Locate the cell with the specified text and output its (x, y) center coordinate. 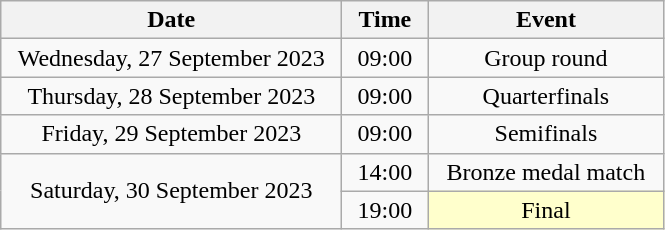
Wednesday, 27 September 2023 (172, 58)
Time (385, 20)
Bronze medal match (546, 172)
Group round (546, 58)
Semifinals (546, 134)
14:00 (385, 172)
Event (546, 20)
Final (546, 210)
Friday, 29 September 2023 (172, 134)
19:00 (385, 210)
Date (172, 20)
Saturday, 30 September 2023 (172, 191)
Thursday, 28 September 2023 (172, 96)
Quarterfinals (546, 96)
